Search for the cell housing the specified text and yield its [X, Y] center coordinate. 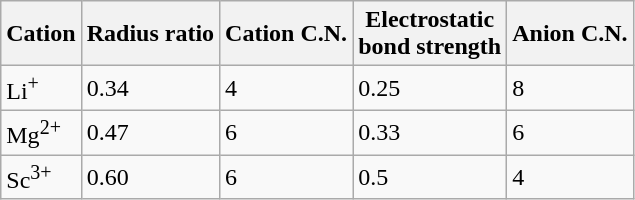
0.34 [150, 88]
Mg2+ [41, 132]
0.60 [150, 178]
Cation [41, 34]
0.5 [430, 178]
Cation C.N. [286, 34]
0.33 [430, 132]
Sc3+ [41, 178]
Anion C.N. [570, 34]
0.25 [430, 88]
Radius ratio [150, 34]
8 [570, 88]
Electrostatic bond strength [430, 34]
Li+ [41, 88]
0.47 [150, 132]
